Scan for the cell matching the given text and deliver its (X, Y) coordinate at center. 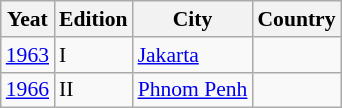
I (94, 55)
Phnom Penh (193, 90)
II (94, 90)
Country (296, 19)
City (193, 19)
Edition (94, 19)
1966 (28, 90)
1963 (28, 55)
Jakarta (193, 55)
Yeat (28, 19)
